Find where the given text appears and provide that cell's center as [X, Y] coordinate. 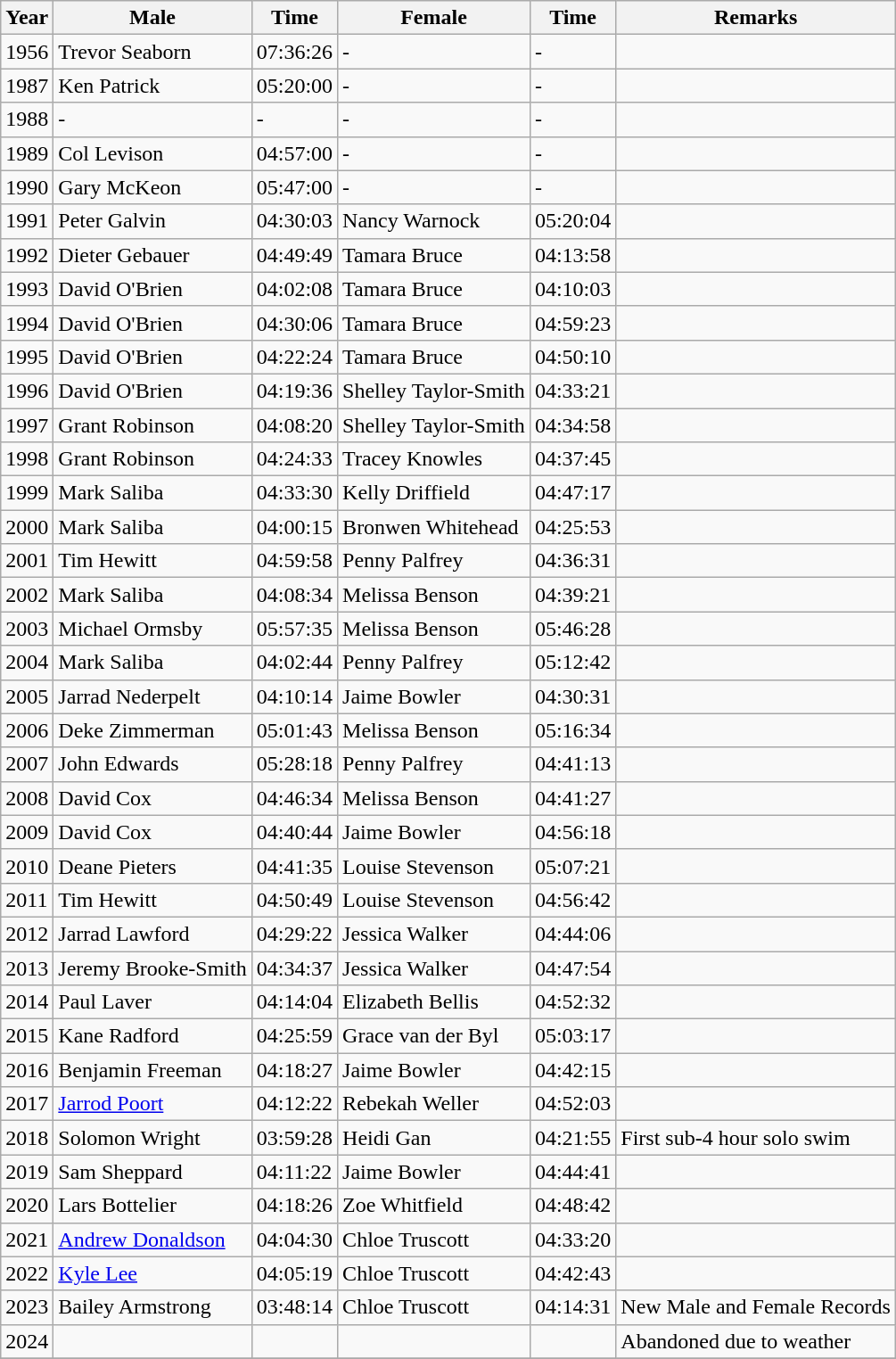
Sam Sheppard [152, 1172]
04:05:19 [294, 1273]
04:08:34 [294, 595]
05:28:18 [294, 764]
Rebekah Weller [434, 1104]
04:24:33 [294, 459]
04:37:45 [572, 459]
04:44:41 [572, 1172]
1996 [27, 391]
2004 [27, 663]
Jeremy Brooke-Smith [152, 968]
04:47:54 [572, 968]
2022 [27, 1273]
Jarrad Lawford [152, 934]
04:41:13 [572, 764]
Kyle Lee [152, 1273]
2000 [27, 527]
04:33:20 [572, 1240]
2013 [27, 968]
04:10:03 [572, 289]
2017 [27, 1104]
2005 [27, 696]
04:11:22 [294, 1172]
2019 [27, 1172]
04:14:31 [572, 1307]
04:12:22 [294, 1104]
1988 [27, 119]
Andrew Donaldson [152, 1240]
Solomon Wright [152, 1138]
1989 [27, 153]
04:52:03 [572, 1104]
04:21:55 [572, 1138]
First sub-4 hour solo swim [756, 1138]
Jarrad Nederpelt [152, 696]
Grace van der Byl [434, 1036]
04:59:23 [572, 323]
04:47:17 [572, 493]
04:42:43 [572, 1273]
2015 [27, 1036]
04:30:31 [572, 696]
Remarks [756, 18]
04:08:20 [294, 425]
1991 [27, 221]
Benjamin Freeman [152, 1070]
04:18:27 [294, 1070]
2012 [27, 934]
04:25:59 [294, 1036]
04:56:42 [572, 900]
1997 [27, 425]
2009 [27, 832]
05:57:35 [294, 629]
2008 [27, 798]
04:30:06 [294, 323]
05:20:00 [294, 86]
2021 [27, 1240]
Male [152, 18]
1956 [27, 52]
1995 [27, 357]
04:00:15 [294, 527]
Lars Bottelier [152, 1206]
05:20:04 [572, 221]
05:47:00 [294, 187]
Deane Pieters [152, 866]
04:19:36 [294, 391]
05:16:34 [572, 730]
04:49:49 [294, 255]
04:52:32 [572, 1002]
2006 [27, 730]
2010 [27, 866]
2007 [27, 764]
Heidi Gan [434, 1138]
Ken Patrick [152, 86]
04:46:34 [294, 798]
Deke Zimmerman [152, 730]
04:50:49 [294, 900]
2014 [27, 1002]
05:46:28 [572, 629]
04:29:22 [294, 934]
Zoe Whitfield [434, 1206]
05:07:21 [572, 866]
03:59:28 [294, 1138]
Bronwen Whitehead [434, 527]
04:33:21 [572, 391]
Peter Galvin [152, 221]
04:41:27 [572, 798]
04:59:58 [294, 561]
Col Levison [152, 153]
2016 [27, 1070]
1998 [27, 459]
John Edwards [152, 764]
1990 [27, 187]
1999 [27, 493]
07:36:26 [294, 52]
04:04:30 [294, 1240]
Michael Ormsby [152, 629]
04:56:18 [572, 832]
Kelly Driffield [434, 493]
04:40:44 [294, 832]
04:39:21 [572, 595]
04:25:53 [572, 527]
Elizabeth Bellis [434, 1002]
2011 [27, 900]
1987 [27, 86]
04:34:58 [572, 425]
2002 [27, 595]
1993 [27, 289]
2001 [27, 561]
04:10:14 [294, 696]
04:57:00 [294, 153]
1992 [27, 255]
1994 [27, 323]
Nancy Warnock [434, 221]
Tracey Knowles [434, 459]
04:02:08 [294, 289]
2020 [27, 1206]
2024 [27, 1341]
04:48:42 [572, 1206]
04:18:26 [294, 1206]
04:36:31 [572, 561]
Kane Radford [152, 1036]
04:14:04 [294, 1002]
2023 [27, 1307]
2018 [27, 1138]
Jarrod Poort [152, 1104]
05:12:42 [572, 663]
Paul Laver [152, 1002]
04:42:15 [572, 1070]
04:50:10 [572, 357]
04:30:03 [294, 221]
Female [434, 18]
2003 [27, 629]
04:22:24 [294, 357]
03:48:14 [294, 1307]
04:41:35 [294, 866]
04:33:30 [294, 493]
Trevor Seaborn [152, 52]
04:34:37 [294, 968]
Abandoned due to weather [756, 1341]
Gary McKeon [152, 187]
New Male and Female Records [756, 1307]
05:01:43 [294, 730]
04:44:06 [572, 934]
Year [27, 18]
Dieter Gebauer [152, 255]
Bailey Armstrong [152, 1307]
05:03:17 [572, 1036]
04:13:58 [572, 255]
04:02:44 [294, 663]
